Pinpoint the cell where the given text exists, returning its [x, y] midpoint coordinate. 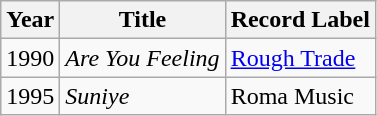
Rough Trade [300, 58]
1990 [30, 58]
Title [142, 20]
Record Label [300, 20]
1995 [30, 96]
Roma Music [300, 96]
Suniye [142, 96]
Year [30, 20]
Are You Feeling [142, 58]
